Output the (X, Y) coordinate of the center of the cell containing the given text.  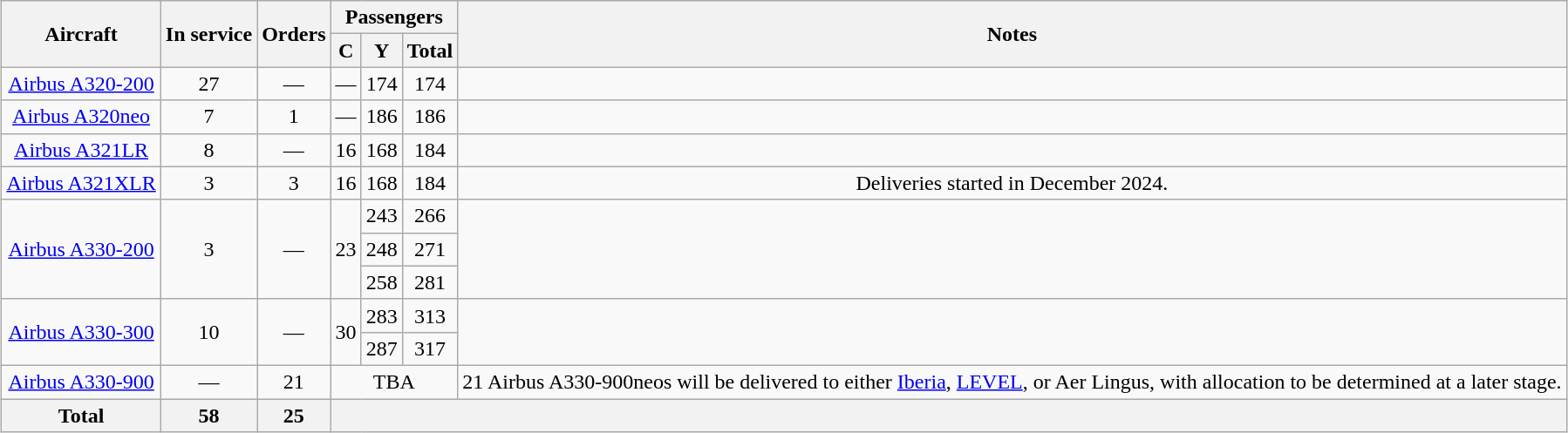
Aircraft (81, 34)
10 (208, 332)
317 (430, 348)
21 (294, 382)
8 (208, 150)
Airbus A321LR (81, 150)
266 (430, 216)
248 (382, 249)
313 (430, 315)
Airbus A320-200 (81, 84)
Passengers (394, 17)
27 (208, 84)
287 (382, 348)
Airbus A330-300 (81, 332)
Orders (294, 34)
21 Airbus A330-900neos will be delivered to either Iberia, LEVEL, or Aer Lingus, with allocation to be determined at a later stage. (1012, 382)
25 (294, 416)
Airbus A330-200 (81, 249)
30 (345, 332)
58 (208, 416)
Airbus A321XLR (81, 183)
TBA (394, 382)
258 (382, 282)
283 (382, 315)
243 (382, 216)
23 (345, 249)
1 (294, 117)
Notes (1012, 34)
Deliveries started in December 2024. (1012, 183)
C (345, 51)
Airbus A320neo (81, 117)
271 (430, 249)
Airbus A330-900 (81, 382)
Y (382, 51)
In service (208, 34)
7 (208, 117)
281 (430, 282)
